Determine the (x, y) coordinate at the center of the cell enclosing the given text.  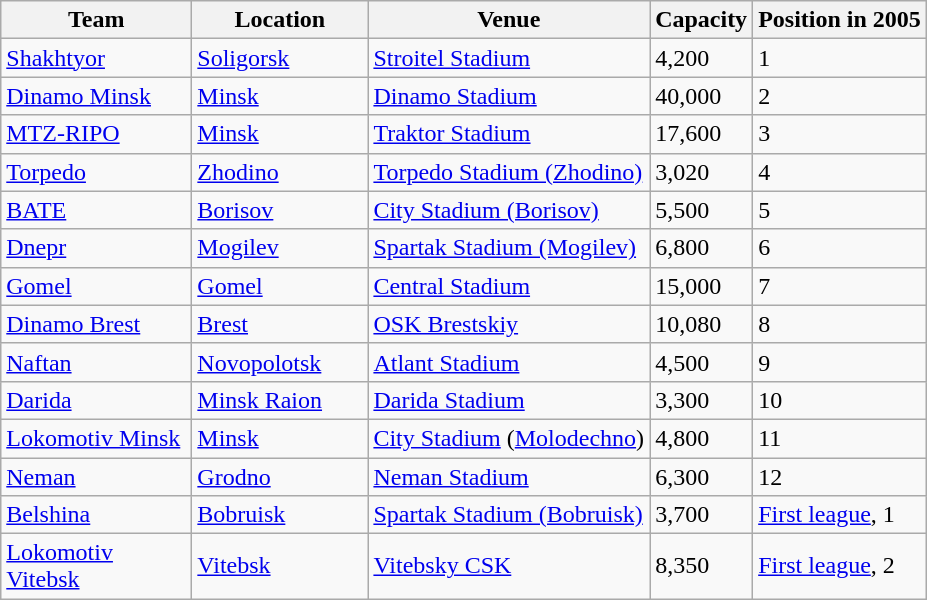
5,500 (702, 210)
3,700 (702, 515)
Grodno (280, 477)
First league, 2 (840, 566)
Vitebsk (280, 566)
Dnepr (96, 248)
Neman Stadium (509, 477)
12 (840, 477)
7 (840, 286)
6 (840, 248)
Position in 2005 (840, 20)
Spartak Stadium (Bobruisk) (509, 515)
3,300 (702, 400)
Novopolotsk (280, 362)
9 (840, 362)
MTZ-RIPO (96, 134)
Naftan (96, 362)
Traktor Stadium (509, 134)
Belshina (96, 515)
8 (840, 324)
4,500 (702, 362)
6,800 (702, 248)
17,600 (702, 134)
Torpedo (96, 172)
Neman (96, 477)
8,350 (702, 566)
First league, 1 (840, 515)
Bobruisk (280, 515)
10 (840, 400)
Lokomotiv Vitebsk (96, 566)
Capacity (702, 20)
Atlant Stadium (509, 362)
1 (840, 58)
11 (840, 438)
4 (840, 172)
OSK Brestskiy (509, 324)
Minsk Raion (280, 400)
Dinamo Brest (96, 324)
Venue (509, 20)
5 (840, 210)
Stroitel Stadium (509, 58)
Zhodino (280, 172)
10,080 (702, 324)
Soligorsk (280, 58)
City Stadium (Borisov) (509, 210)
40,000 (702, 96)
4,200 (702, 58)
4,800 (702, 438)
BATE (96, 210)
Spartak Stadium (Mogilev) (509, 248)
Central Stadium (509, 286)
City Stadium (Molodechno) (509, 438)
Vitebsky CSK (509, 566)
3 (840, 134)
Location (280, 20)
Torpedo Stadium (Zhodino) (509, 172)
Brest (280, 324)
2 (840, 96)
Dinamo Stadium (509, 96)
6,300 (702, 477)
Mogilev (280, 248)
Lokomotiv Minsk (96, 438)
Team (96, 20)
Dinamo Minsk (96, 96)
Borisov (280, 210)
15,000 (702, 286)
Darida (96, 400)
Shakhtyor (96, 58)
3,020 (702, 172)
Darida Stadium (509, 400)
